Return the (x, y) coordinate for the center point of the cell that contains the specified text.  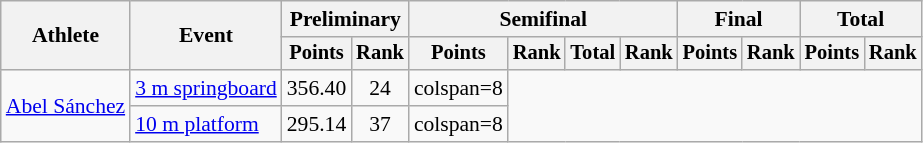
356.40 (316, 88)
3 m springboard (206, 88)
Preliminary (346, 19)
Semifinal (544, 19)
24 (380, 88)
37 (380, 124)
Abel Sánchez (66, 106)
Event (206, 36)
Final (739, 19)
Athlete (66, 36)
10 m platform (206, 124)
295.14 (316, 124)
